Output the (X, Y) coordinate of the center of the cell containing the given text.  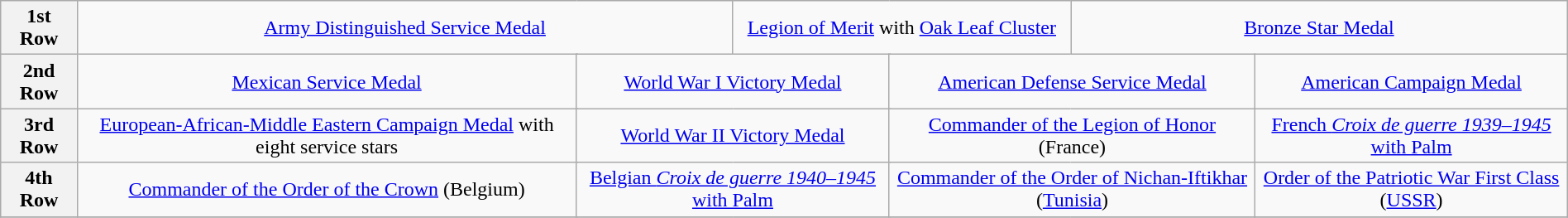
Legion of Merit with Oak Leaf Cluster (901, 28)
American Campaign Medal (1411, 81)
Army Distinguished Service Medal (405, 28)
Mexican Service Medal (327, 81)
Commander of the Order of the Crown (Belgium) (327, 189)
World War I Victory Medal (733, 81)
Commander of the Legion of Honor (France) (1072, 136)
Bronze Star Medal (1319, 28)
American Defense Service Medal (1072, 81)
Order of the Patriotic War First Class (USSR) (1411, 189)
Belgian Croix de guerre 1940–1945 with Palm (733, 189)
Commander of the Order of Nichan-Iftikhar (Tunisia) (1072, 189)
2nd Row (40, 81)
3rd Row (40, 136)
European-African-Middle Eastern Campaign Medal with eight service stars (327, 136)
World War II Victory Medal (733, 136)
1st Row (40, 28)
4th Row (40, 189)
French Croix de guerre 1939–1945 with Palm (1411, 136)
